Find where the given text appears and provide that cell's center as [X, Y] coordinate. 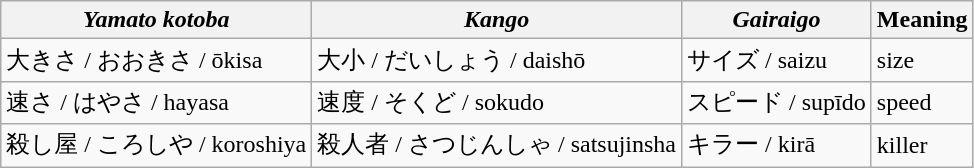
speed [922, 102]
殺し屋 / ころしや / koroshiya [156, 146]
大小 / だいしょう / daishō [497, 60]
大きさ / おおきさ / ōkisa [156, 60]
速度 / そくど / sokudo [497, 102]
スピード / supīdo [777, 102]
速さ / はやさ / hayasa [156, 102]
Kango [497, 20]
Meaning [922, 20]
殺人者 / さつじんしゃ / satsujinsha [497, 146]
size [922, 60]
キラー / kirā [777, 146]
killer [922, 146]
サイズ / saizu [777, 60]
Gairaigo [777, 20]
Yamato kotoba [156, 20]
